Output the [X, Y] coordinate of the center of the cell containing the given text.  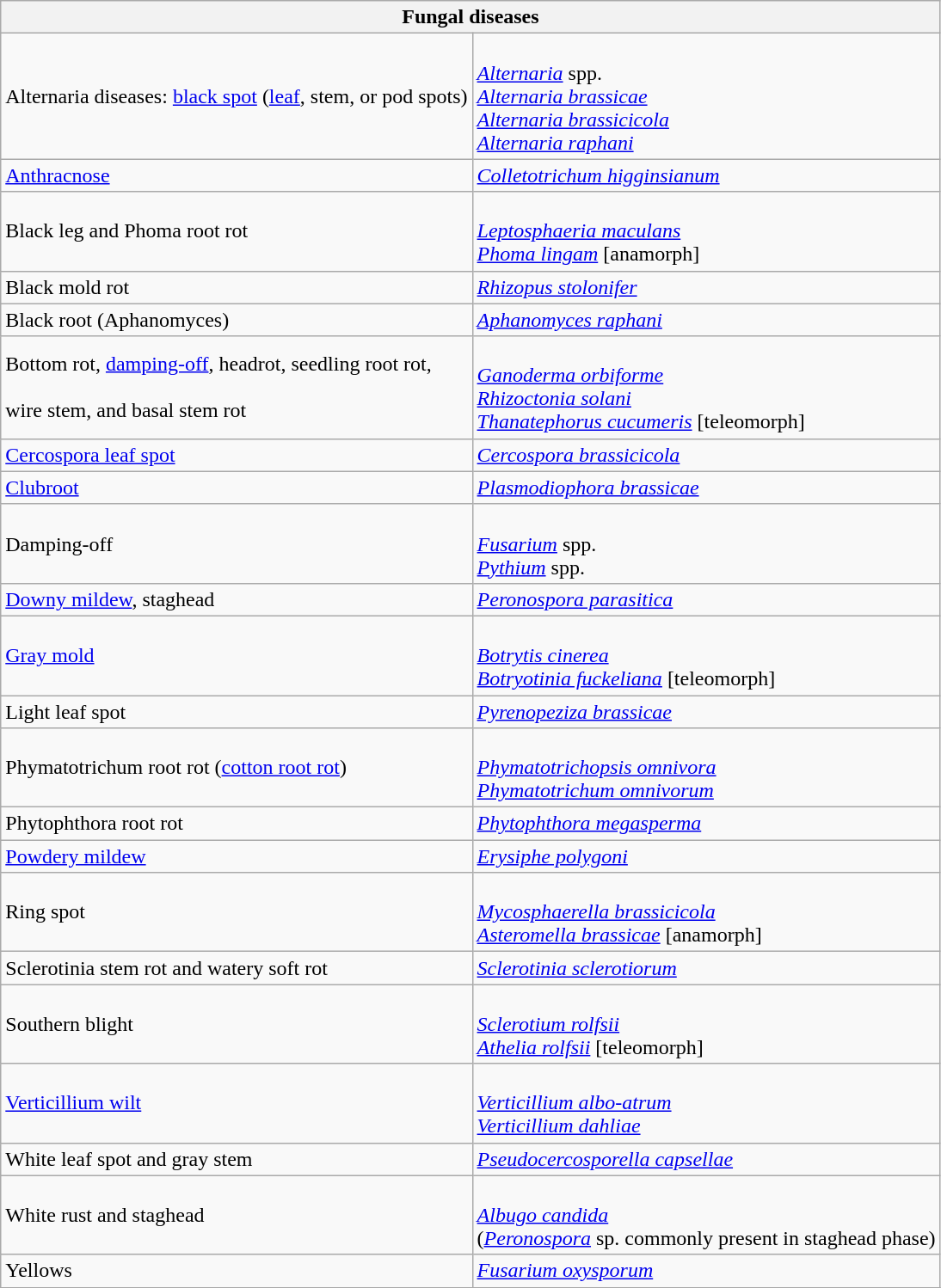
Fusarium spp. Pythium spp. [706, 543]
Clubroot [237, 488]
Black mold rot [237, 287]
Sclerotinia sclerotiorum [706, 968]
Phytophthora megasperma [706, 824]
Ganoderma orbiforme Rhizoctonia solani Thanatephorus cucumeris [teleomorph] [706, 387]
Powdery mildew [237, 856]
Rhizopus stolonifer [706, 287]
Fungal diseases [470, 17]
Phymatotrichopsis omnivora Phymatotrichum omnivorum [706, 768]
Yellows [237, 1271]
White leaf spot and gray stem [237, 1159]
Sclerotium rolfsii Athelia rolfsii [teleomorph] [706, 1024]
Damping-off [237, 543]
Albugo candida (Peronospora sp. commonly present in staghead phase) [706, 1215]
Pyrenopeziza brassicae [706, 711]
Fusarium oxysporum [706, 1271]
Phymatotrichum root rot (cotton root rot) [237, 768]
Black root (Aphanomyces) [237, 320]
Colletotrichum higginsianum [706, 175]
Phytophthora root rot [237, 824]
Southern blight [237, 1024]
Mycosphaerella brassicicola Asteromella brassicae [anamorph] [706, 912]
Botrytis cinerea Botryotinia fuckeliana [teleomorph] [706, 655]
Downy mildew, staghead [237, 599]
Verticillium albo-atrum Verticillium dahliae [706, 1103]
White rust and staghead [237, 1215]
Aphanomyces raphani [706, 320]
Light leaf spot [237, 711]
Alternaria spp. Alternaria brassicae Alternaria brassicicola Alternaria raphani [706, 96]
Cercospora leaf spot [237, 455]
Leptosphaeria maculans Phoma lingam [anamorph] [706, 231]
Anthracnose [237, 175]
Plasmodiophora brassicae [706, 488]
Pseudocercosporella capsellae [706, 1159]
Cercospora brassicicola [706, 455]
Ring spot [237, 912]
Peronospora parasitica [706, 599]
Erysiphe polygoni [706, 856]
Verticillium wilt [237, 1103]
Bottom rot, damping-off, headrot, seedling root rot, wire stem, and basal stem rot [237, 387]
Alternaria diseases: black spot (leaf, stem, or pod spots) [237, 96]
Gray mold [237, 655]
Sclerotinia stem rot and watery soft rot [237, 968]
Black leg and Phoma root rot [237, 231]
